Find where the given text appears and provide that cell's center as (x, y) coordinate. 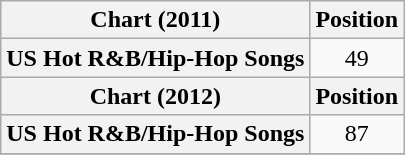
49 (357, 58)
87 (357, 134)
Chart (2011) (156, 20)
Chart (2012) (156, 96)
